Locate the cell with the specified text and output its (x, y) center coordinate. 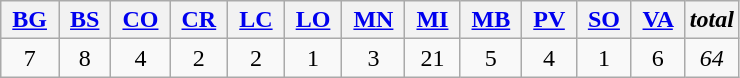
CR (199, 20)
total (712, 20)
LC (256, 20)
64 (712, 58)
BS (84, 20)
BG (30, 20)
SO (604, 20)
VA (658, 20)
MN (374, 20)
MB (491, 20)
7 (30, 58)
CO (140, 20)
MI (432, 20)
LO (313, 20)
5 (491, 58)
PV (550, 20)
21 (432, 58)
8 (84, 58)
6 (658, 58)
3 (374, 58)
